From the cell containing the given text, extract its center point as (X, Y) coordinate. 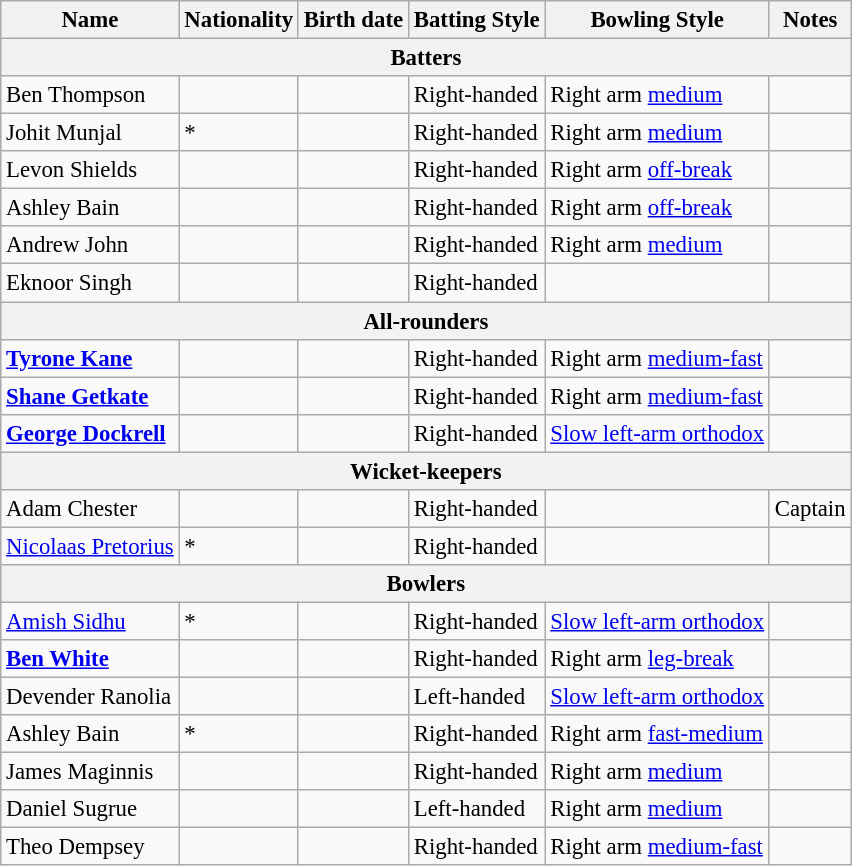
Eknoor Singh (90, 283)
Bowlers (426, 584)
George Dockrell (90, 433)
Batters (426, 58)
Name (90, 20)
Right arm leg-break (657, 659)
Shane Getkate (90, 396)
Right arm fast-medium (657, 734)
Wicket-keepers (426, 471)
Theo Dempsey (90, 847)
Levon Shields (90, 170)
Birth date (353, 20)
Johit Munjal (90, 133)
All-rounders (426, 321)
Andrew John (90, 245)
Devender Ranolia (90, 697)
Tyrone Kane (90, 358)
Ben White (90, 659)
Adam Chester (90, 509)
Daniel Sugrue (90, 809)
Notes (810, 20)
Captain (810, 509)
Ben Thompson (90, 95)
Batting Style (476, 20)
Nicolaas Pretorius (90, 546)
Bowling Style (657, 20)
James Maginnis (90, 772)
Nationality (238, 20)
Amish Sidhu (90, 621)
